Identify which cell holds the provided text, then report its [x, y] central coordinate. 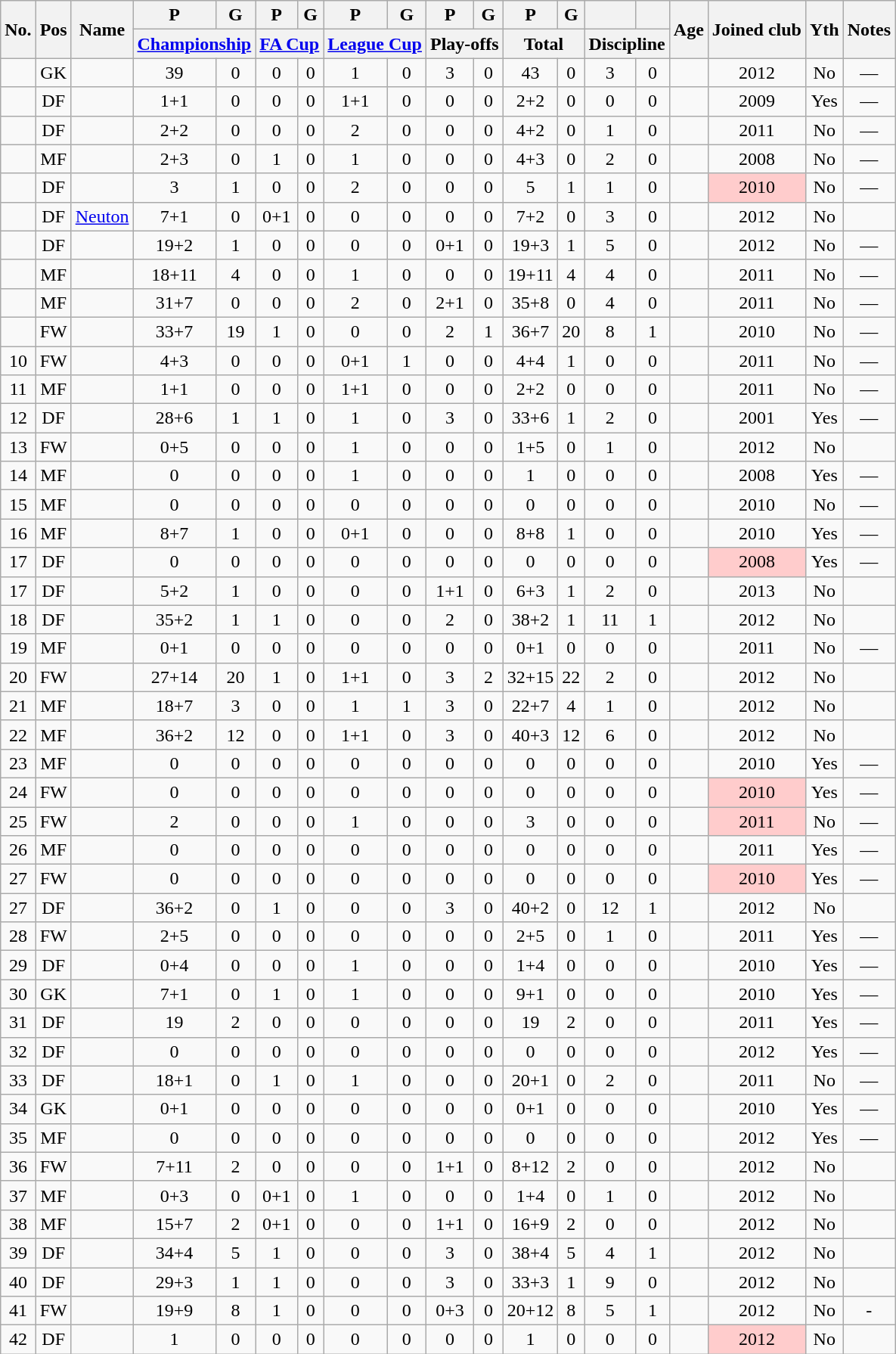
2+3 [174, 159]
29 [18, 965]
2009 [756, 101]
9+1 [531, 994]
40+2 [531, 908]
42 [18, 1340]
Play-offs [464, 44]
2013 [756, 591]
Discipline [627, 44]
Championship [194, 44]
8+7 [174, 533]
29+3 [174, 1282]
33+7 [174, 331]
19+2 [174, 245]
22+7 [531, 706]
18+11 [174, 274]
No. [18, 30]
6 [610, 734]
23 [18, 763]
7+11 [174, 1166]
33+6 [531, 418]
28 [18, 936]
36+7 [531, 331]
38+2 [531, 620]
31+7 [174, 303]
2+1 [449, 303]
15+7 [174, 1224]
16 [18, 533]
5+2 [174, 591]
15 [18, 505]
9 [610, 1282]
10 [18, 361]
33+3 [531, 1282]
0+4 [174, 965]
13 [18, 447]
35 [18, 1138]
43 [531, 73]
Name [102, 30]
32+15 [531, 677]
Yth [824, 30]
1+5 [531, 447]
14 [18, 476]
Joined club [756, 30]
32 [18, 1051]
2001 [756, 418]
Pos [53, 30]
25 [18, 821]
34 [18, 1109]
18 [18, 620]
4+2 [531, 130]
21 [18, 706]
38+4 [531, 1253]
19+9 [174, 1311]
Total [544, 44]
Notes [869, 30]
20+1 [531, 1080]
4+4 [531, 361]
31 [18, 1023]
27+14 [174, 677]
38 [18, 1224]
Neuton [102, 216]
League Cup [375, 44]
FA Cup [290, 44]
19+11 [531, 274]
7+2 [531, 216]
8+12 [531, 1166]
26 [18, 850]
41 [18, 1311]
33 [18, 1080]
30 [18, 994]
18+7 [174, 706]
40+3 [531, 734]
24 [18, 792]
6+3 [531, 591]
34+4 [174, 1253]
37 [18, 1195]
36 [18, 1166]
20+12 [531, 1311]
28+6 [174, 418]
0+5 [174, 447]
- [869, 1311]
8+8 [531, 533]
19+3 [531, 245]
35+8 [531, 303]
35+2 [174, 620]
16+9 [531, 1224]
Age [688, 30]
40 [18, 1282]
18+1 [174, 1080]
